Provide the (x, y) coordinate of the cell's center where the given text is located.  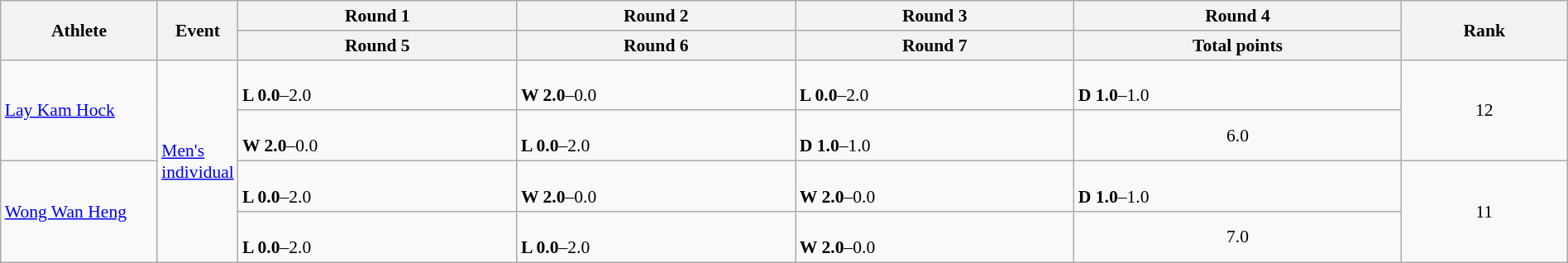
Lay Kam Hock (79, 110)
Round 2 (657, 16)
7.0 (1237, 237)
12 (1484, 110)
Round 4 (1237, 16)
Rank (1484, 30)
Event (198, 30)
Round 7 (935, 45)
11 (1484, 212)
Total points (1237, 45)
6.0 (1237, 136)
Round 3 (935, 16)
Round 5 (377, 45)
Athlete (79, 30)
Round 1 (377, 16)
Wong Wan Heng (79, 212)
Men's individual (198, 160)
Round 6 (657, 45)
